Identify which cell holds the provided text, then report its [x, y] central coordinate. 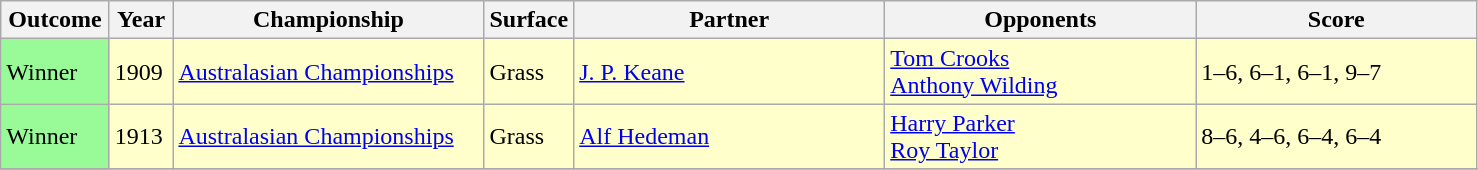
Outcome [56, 20]
Year [141, 20]
1909 [141, 72]
Championship [328, 20]
8–6, 4–6, 6–4, 6–4 [1336, 136]
Surface [529, 20]
Alf Hedeman [730, 136]
Partner [730, 20]
J. P. Keane [730, 72]
Opponents [1040, 20]
Tom Crooks Anthony Wilding [1040, 72]
1–6, 6–1, 6–1, 9–7 [1336, 72]
Harry Parker Roy Taylor [1040, 136]
1913 [141, 136]
Score [1336, 20]
